Detect which cell encompasses the target text, then output its [x, y] center coordinate. 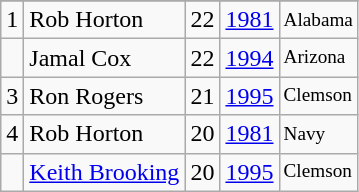
3 [12, 96]
Ron Rogers [104, 96]
4 [12, 134]
Alabama [318, 20]
Navy [318, 134]
Keith Brooking [104, 172]
Arizona [318, 58]
Jamal Cox [104, 58]
21 [202, 96]
1994 [250, 58]
1 [12, 20]
